Identify which cell holds the provided text, then report its (X, Y) central coordinate. 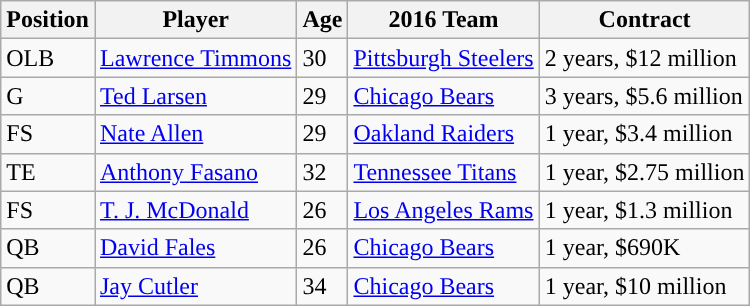
Anthony Fasano (195, 172)
Player (195, 20)
1 year, $2.75 million (644, 172)
Lawrence Timmons (195, 58)
Age (322, 20)
1 year, $3.4 million (644, 134)
Tennessee Titans (444, 172)
34 (322, 286)
1 year, $10 million (644, 286)
G (48, 96)
2 years, $12 million (644, 58)
1 year, $690K (644, 248)
30 (322, 58)
Contract (644, 20)
Nate Allen (195, 134)
T. J. McDonald (195, 210)
32 (322, 172)
Ted Larsen (195, 96)
Pittsburgh Steelers (444, 58)
TE (48, 172)
Los Angeles Rams (444, 210)
Jay Cutler (195, 286)
2016 Team (444, 20)
Position (48, 20)
1 year, $1.3 million (644, 210)
3 years, $5.6 million (644, 96)
OLB (48, 58)
Oakland Raiders (444, 134)
David Fales (195, 248)
